From the cell containing the given text, extract its center point as [x, y] coordinate. 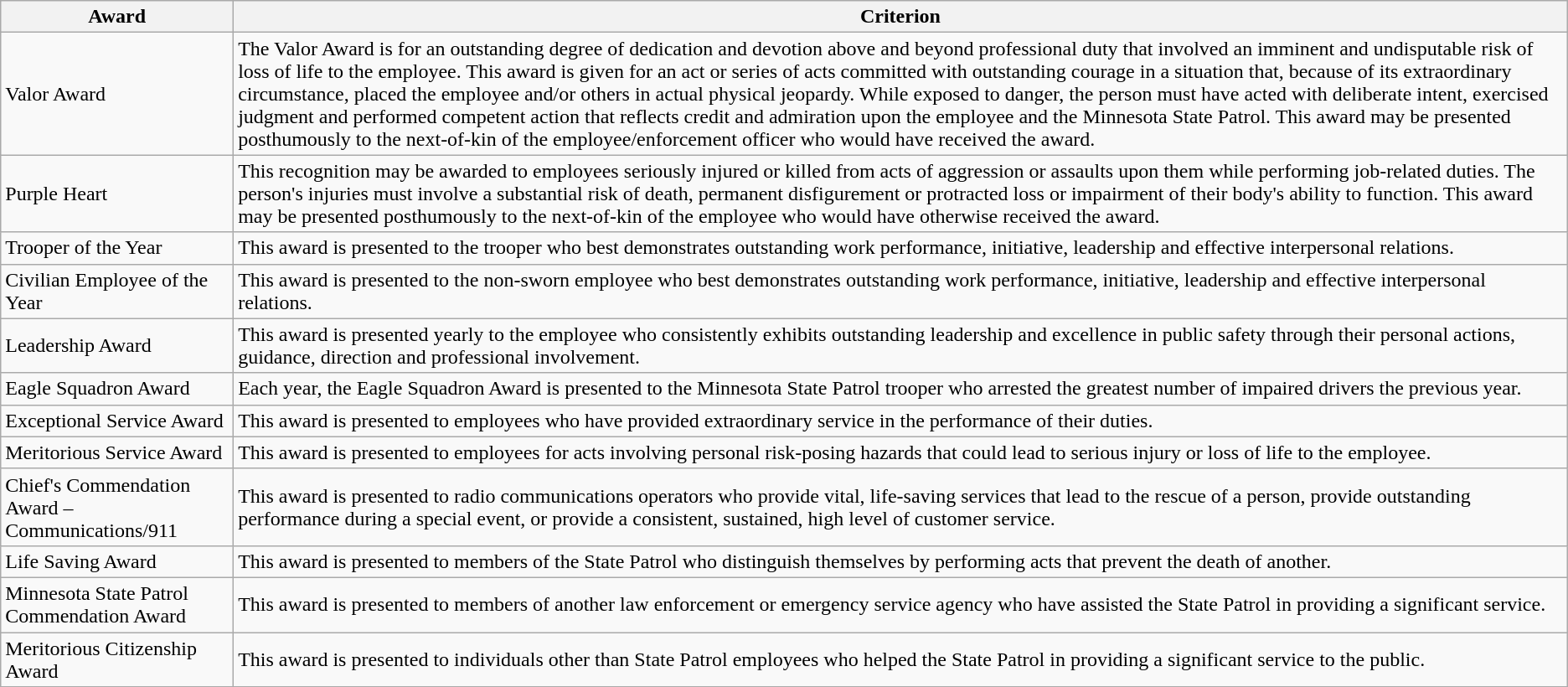
Minnesota State Patrol Commendation Award [117, 605]
Award [117, 17]
Meritorious Service Award [117, 452]
Eagle Squadron Award [117, 389]
This award is presented to employees who have provided extraordinary service in the performance of their duties. [901, 421]
Criterion [901, 17]
Chief's Commendation Award – Communications/911 [117, 507]
Valor Award [117, 94]
Meritorious Citizenship Award [117, 659]
Trooper of the Year [117, 248]
Purple Heart [117, 194]
This award is presented to members of the State Patrol who distinguish themselves by performing acts that prevent the death of another. [901, 561]
Life Saving Award [117, 561]
Exceptional Service Award [117, 421]
Civilian Employee of the Year [117, 292]
Leadership Award [117, 345]
